Output the [X, Y] coordinate of the center of the cell containing the given text.  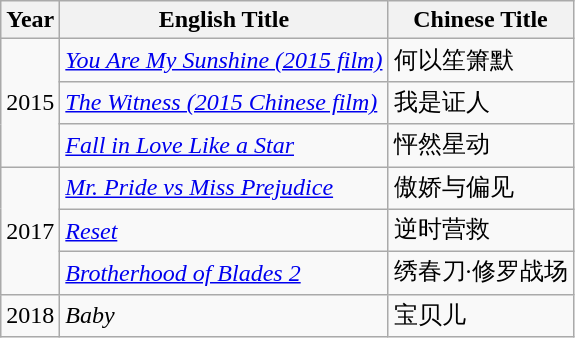
何以笙箫默 [480, 60]
我是证人 [480, 102]
2015 [30, 103]
怦然星动 [480, 146]
宝贝儿 [480, 316]
逆时营救 [480, 230]
Chinese Title [480, 20]
Mr. Pride vs Miss Prejudice [224, 188]
Reset [224, 230]
Fall in Love Like a Star [224, 146]
Baby [224, 316]
You Are My Sunshine (2015 film) [224, 60]
绣春刀·修罗战场 [480, 274]
English Title [224, 20]
傲娇与偏见 [480, 188]
2018 [30, 316]
Brotherhood of Blades 2 [224, 274]
The Witness (2015 Chinese film) [224, 102]
Year [30, 20]
2017 [30, 230]
